Pinpoint the cell where the given text exists, returning its (X, Y) midpoint coordinate. 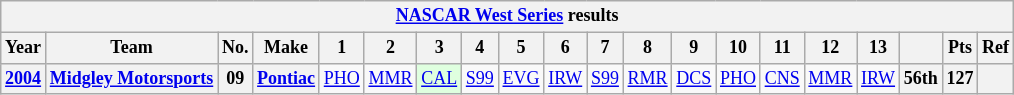
09 (236, 78)
NASCAR West Series results (508, 16)
9 (694, 48)
Pontiac (286, 78)
5 (521, 48)
8 (648, 48)
4 (480, 48)
13 (878, 48)
EVG (521, 78)
Team (131, 48)
Make (286, 48)
3 (440, 48)
10 (738, 48)
2 (390, 48)
7 (606, 48)
1 (342, 48)
RMR (648, 78)
CAL (440, 78)
127 (960, 78)
Ref (996, 48)
11 (782, 48)
Midgley Motorsports (131, 78)
Year (24, 48)
No. (236, 48)
CNS (782, 78)
2004 (24, 78)
Pts (960, 48)
6 (566, 48)
56th (920, 78)
12 (830, 48)
DCS (694, 78)
